Return the [X, Y] coordinate for the center point of the cell that contains the specified text.  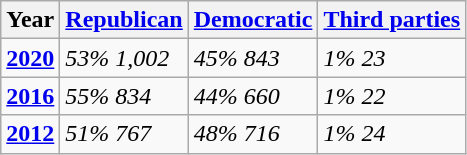
2012 [30, 134]
44% 660 [253, 96]
45% 843 [253, 58]
53% 1,002 [124, 58]
2016 [30, 96]
Republican [124, 20]
55% 834 [124, 96]
Year [30, 20]
2020 [30, 58]
51% 767 [124, 134]
Third parties [392, 20]
1% 23 [392, 58]
48% 716 [253, 134]
1% 24 [392, 134]
1% 22 [392, 96]
Democratic [253, 20]
